Provide the (X, Y) coordinate of the cell's center where the given text is located.  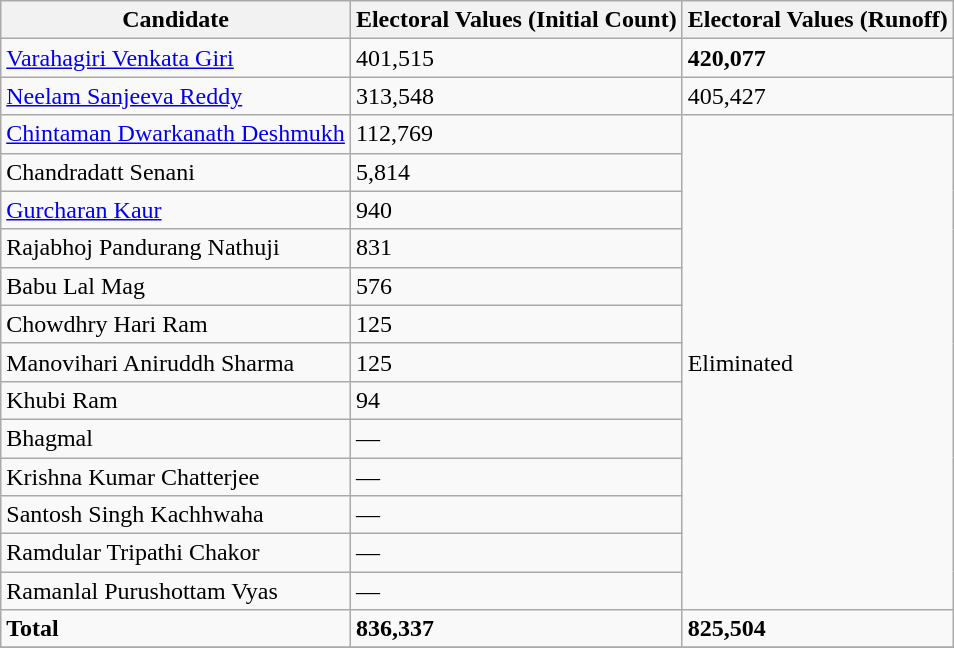
836,337 (516, 629)
112,769 (516, 134)
940 (516, 210)
5,814 (516, 172)
576 (516, 286)
Krishna Kumar Chatterjee (176, 477)
Khubi Ram (176, 400)
Neelam Sanjeeva Reddy (176, 96)
Eliminated (818, 362)
825,504 (818, 629)
Rajabhoj Pandurang Nathuji (176, 248)
Bhagmal (176, 438)
420,077 (818, 58)
Total (176, 629)
Babu Lal Mag (176, 286)
401,515 (516, 58)
Chandradatt Senani (176, 172)
Manovihari Aniruddh Sharma (176, 362)
Ramdular Tripathi Chakor (176, 553)
313,548 (516, 96)
831 (516, 248)
94 (516, 400)
Gurcharan Kaur (176, 210)
Candidate (176, 20)
Electoral Values (Initial Count) (516, 20)
Ramanlal Purushottam Vyas (176, 591)
Electoral Values (Runoff) (818, 20)
Santosh Singh Kachhwaha (176, 515)
Varahagiri Venkata Giri (176, 58)
405,427 (818, 96)
Chintaman Dwarkanath Deshmukh (176, 134)
Chowdhry Hari Ram (176, 324)
